Determine the (X, Y) coordinate at the center of the cell enclosing the given text.  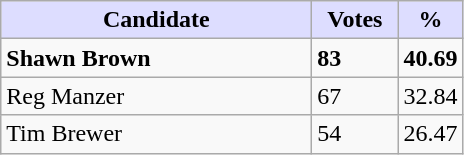
26.47 (430, 134)
Votes (355, 20)
Candidate (156, 20)
Tim Brewer (156, 134)
32.84 (430, 96)
Shawn Brown (156, 58)
40.69 (430, 58)
83 (355, 58)
67 (355, 96)
% (430, 20)
Reg Manzer (156, 96)
54 (355, 134)
